Locate the cell with the specified text and output its [x, y] center coordinate. 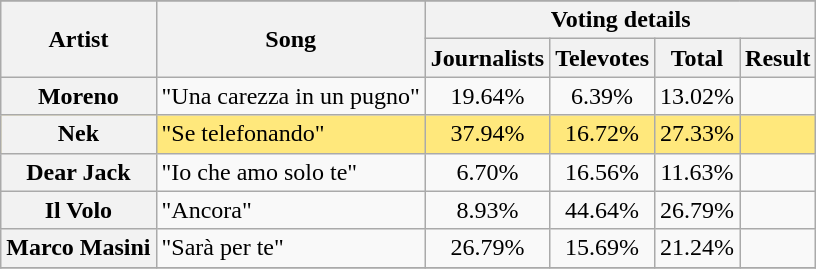
16.72% [602, 134]
"Se telefonando" [290, 134]
8.93% [487, 210]
Televotes [602, 58]
6.70% [487, 172]
16.56% [602, 172]
Result [778, 58]
15.69% [602, 248]
13.02% [698, 96]
Song [290, 39]
11.63% [698, 172]
Il Volo [78, 210]
Moreno [78, 96]
27.33% [698, 134]
"Io che amo solo te" [290, 172]
44.64% [602, 210]
Voting details [620, 20]
Marco Masini [78, 248]
Nek [78, 134]
"Sarà per te" [290, 248]
6.39% [602, 96]
Journalists [487, 58]
Artist [78, 39]
19.64% [487, 96]
21.24% [698, 248]
"Ancora" [290, 210]
Total [698, 58]
37.94% [487, 134]
"Una carezza in un pugno" [290, 96]
Dear Jack [78, 172]
